Scan for the cell matching the given text and deliver its (X, Y) coordinate at center. 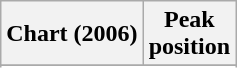
Peakposition (189, 34)
Chart (2006) (72, 34)
